Return (X, Y) of the center of cell containing provided text 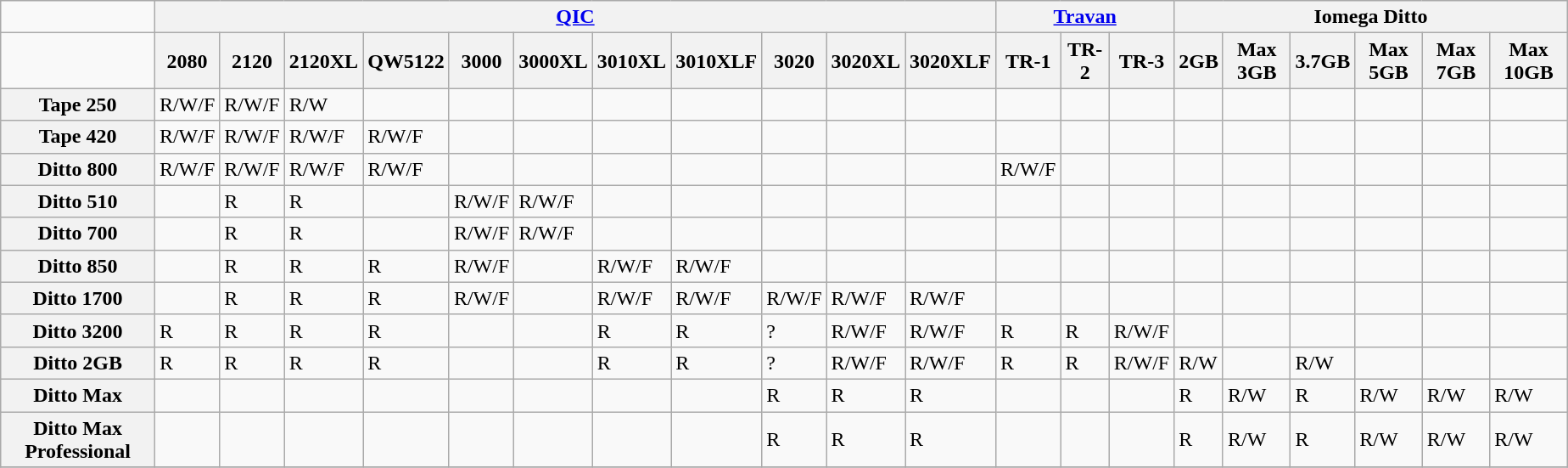
Max 5GB (1389, 61)
Ditto 2GB (78, 363)
3000 (481, 61)
3010XL (631, 61)
3020XL (865, 61)
Travan (1085, 17)
Max 10GB (1529, 61)
3000XL (553, 61)
Tape 250 (78, 104)
TR-2 (1084, 61)
Tape 420 (78, 137)
Ditto 510 (78, 201)
2120 (252, 61)
3020 (794, 61)
TR-3 (1141, 61)
3010XLF (716, 61)
2120XL (323, 61)
Ditto 700 (78, 234)
2080 (187, 61)
QIC (575, 17)
Ditto 850 (78, 266)
Ditto Max (78, 395)
Max 7GB (1456, 61)
Iomega Ditto (1371, 17)
Ditto 1700 (78, 298)
Ditto 3200 (78, 330)
QW5122 (406, 61)
TR-1 (1028, 61)
Ditto 800 (78, 169)
2GB (1199, 61)
Ditto Max Professional (78, 438)
3.7GB (1323, 61)
Max 3GB (1257, 61)
3020XLF (950, 61)
